Detect which cell encompasses the target text, then output its [x, y] center coordinate. 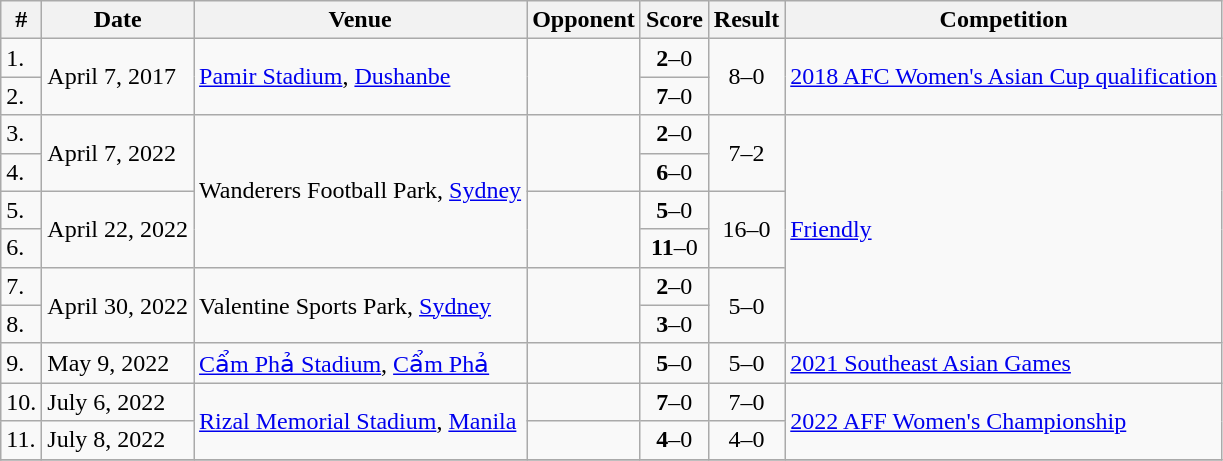
16–0 [746, 229]
# [22, 20]
2018 AFC Women's Asian Cup qualification [1004, 77]
Result [746, 20]
May 9, 2022 [118, 363]
Wanderers Football Park, Sydney [360, 191]
April 30, 2022 [118, 305]
1. [22, 58]
2021 Southeast Asian Games [1004, 363]
2022 AFF Women's Championship [1004, 421]
11. [22, 440]
3. [22, 134]
6. [22, 248]
5. [22, 210]
7. [22, 286]
July 8, 2022 [118, 440]
Valentine Sports Park, Sydney [360, 305]
2. [22, 96]
Venue [360, 20]
Cẩm Phả Stadium, Cẩm Phả [360, 363]
Rizal Memorial Stadium, Manila [360, 421]
10. [22, 402]
7–2 [746, 153]
Score [674, 20]
6–0 [674, 172]
Competition [1004, 20]
11–0 [674, 248]
Pamir Stadium, Dushanbe [360, 77]
Opponent [584, 20]
4. [22, 172]
8–0 [746, 77]
April 7, 2022 [118, 153]
July 6, 2022 [118, 402]
8. [22, 324]
9. [22, 363]
Date [118, 20]
3–0 [674, 324]
Friendly [1004, 229]
April 22, 2022 [118, 229]
April 7, 2017 [118, 77]
